Determine the [X, Y] coordinate at the center of the cell enclosing the given text.  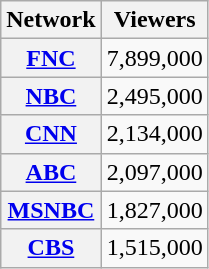
7,899,000 [154, 58]
1,827,000 [154, 210]
Viewers [154, 20]
2,134,000 [154, 134]
FNC [51, 58]
CBS [51, 248]
2,495,000 [154, 96]
Network [51, 20]
MSNBC [51, 210]
2,097,000 [154, 172]
CNN [51, 134]
1,515,000 [154, 248]
NBC [51, 96]
ABC [51, 172]
